Return (X, Y) of the center of cell containing provided text 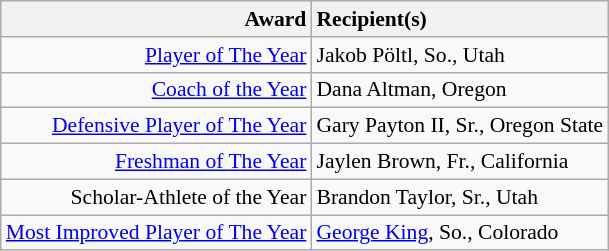
Dana Altman, Oregon (460, 90)
Scholar-Athlete of the Year (156, 197)
Brandon Taylor, Sr., Utah (460, 197)
Jakob Pöltl, So., Utah (460, 55)
Recipient(s) (460, 19)
Gary Payton II, Sr., Oregon State (460, 126)
Most Improved Player of The Year (156, 233)
Player of The Year (156, 55)
Award (156, 19)
Coach of the Year (156, 90)
Freshman of The Year (156, 162)
Defensive Player of The Year (156, 126)
Jaylen Brown, Fr., California (460, 162)
George King, So., Colorado (460, 233)
